Pinpoint the cell where the given text exists, returning its (X, Y) midpoint coordinate. 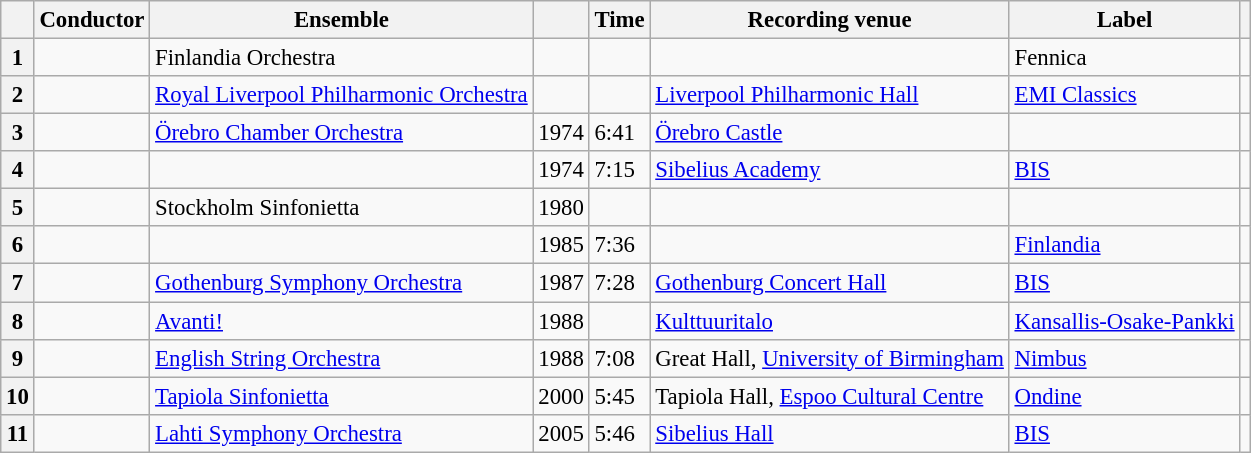
6:41 (620, 133)
7:36 (620, 245)
7:15 (620, 170)
5:46 (620, 433)
Finlandia (1124, 245)
4 (18, 170)
1 (18, 58)
Lahti Symphony Orchestra (342, 433)
Fennica (1124, 58)
Tapiola Sinfonietta (342, 396)
Tapiola Hall, Espoo Cultural Centre (830, 396)
Kansallis-Osake-Pankki (1124, 321)
5 (18, 208)
10 (18, 396)
Stockholm Sinfonietta (342, 208)
2000 (561, 396)
Royal Liverpool Philharmonic Orchestra (342, 95)
Ondine (1124, 396)
Label (1124, 20)
Ensemble (342, 20)
11 (18, 433)
6 (18, 245)
Time (620, 20)
1987 (561, 283)
Recording venue (830, 20)
Avanti! (342, 321)
Sibelius Academy (830, 170)
Örebro Chamber Orchestra (342, 133)
7:08 (620, 358)
English String Orchestra (342, 358)
Gothenburg Symphony Orchestra (342, 283)
Finlandia Orchestra (342, 58)
EMI Classics (1124, 95)
Gothenburg Concert Hall (830, 283)
7 (18, 283)
7:28 (620, 283)
Great Hall, University of Birmingham (830, 358)
1985 (561, 245)
2 (18, 95)
5:45 (620, 396)
Örebro Castle (830, 133)
Kulttuuritalo (830, 321)
Conductor (92, 20)
8 (18, 321)
9 (18, 358)
1980 (561, 208)
Liverpool Philharmonic Hall (830, 95)
2005 (561, 433)
3 (18, 133)
Nimbus (1124, 358)
Sibelius Hall (830, 433)
